Identify which cell holds the provided text, then report its (x, y) central coordinate. 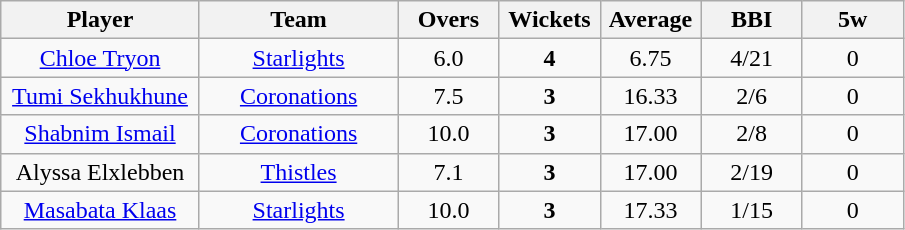
6.0 (448, 58)
Alyssa Elxlebben (100, 172)
Tumi Sekhukhune (100, 96)
7.1 (448, 172)
Average (650, 20)
Chloe Tryon (100, 58)
Team (298, 20)
Wickets (550, 20)
Shabnim Ismail (100, 134)
6.75 (650, 58)
BBI (752, 20)
4/21 (752, 58)
1/15 (752, 210)
16.33 (650, 96)
Overs (448, 20)
7.5 (448, 96)
4 (550, 58)
2/6 (752, 96)
5w (852, 20)
Player (100, 20)
2/8 (752, 134)
17.33 (650, 210)
Masabata Klaas (100, 210)
2/19 (752, 172)
Thistles (298, 172)
